Detect which cell encompasses the target text, then output its [X, Y] center coordinate. 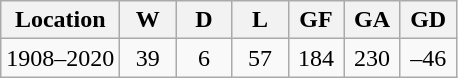
–46 [428, 58]
230 [372, 58]
57 [260, 58]
184 [316, 58]
GD [428, 20]
GA [372, 20]
6 [204, 58]
GF [316, 20]
L [260, 20]
39 [148, 58]
Location [60, 20]
W [148, 20]
1908–2020 [60, 58]
D [204, 20]
